Output the (X, Y) coordinate of the center of the cell containing the given text.  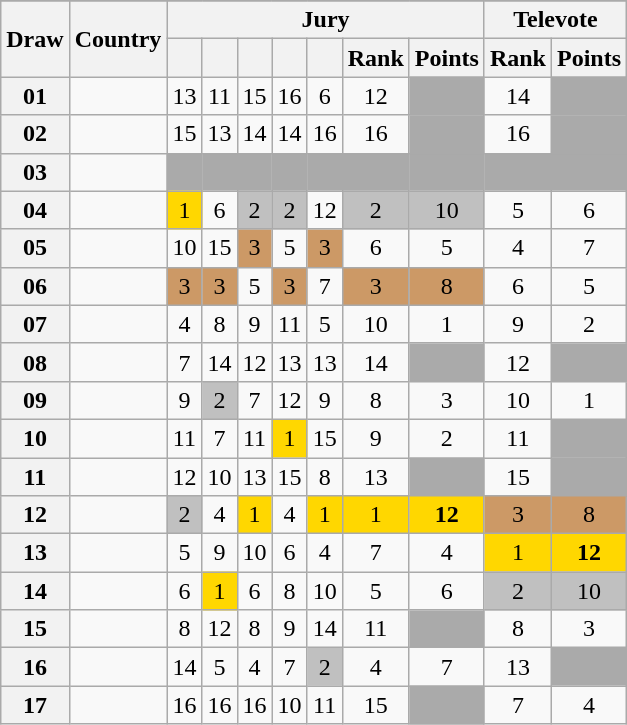
Country (118, 39)
Televote (555, 20)
Draw (35, 39)
05 (35, 248)
Jury (326, 20)
03 (35, 172)
07 (35, 324)
02 (35, 134)
01 (35, 96)
06 (35, 286)
09 (35, 400)
04 (35, 210)
17 (35, 705)
08 (35, 362)
